Provide the [x, y] coordinate of the cell's center where the given text is located.  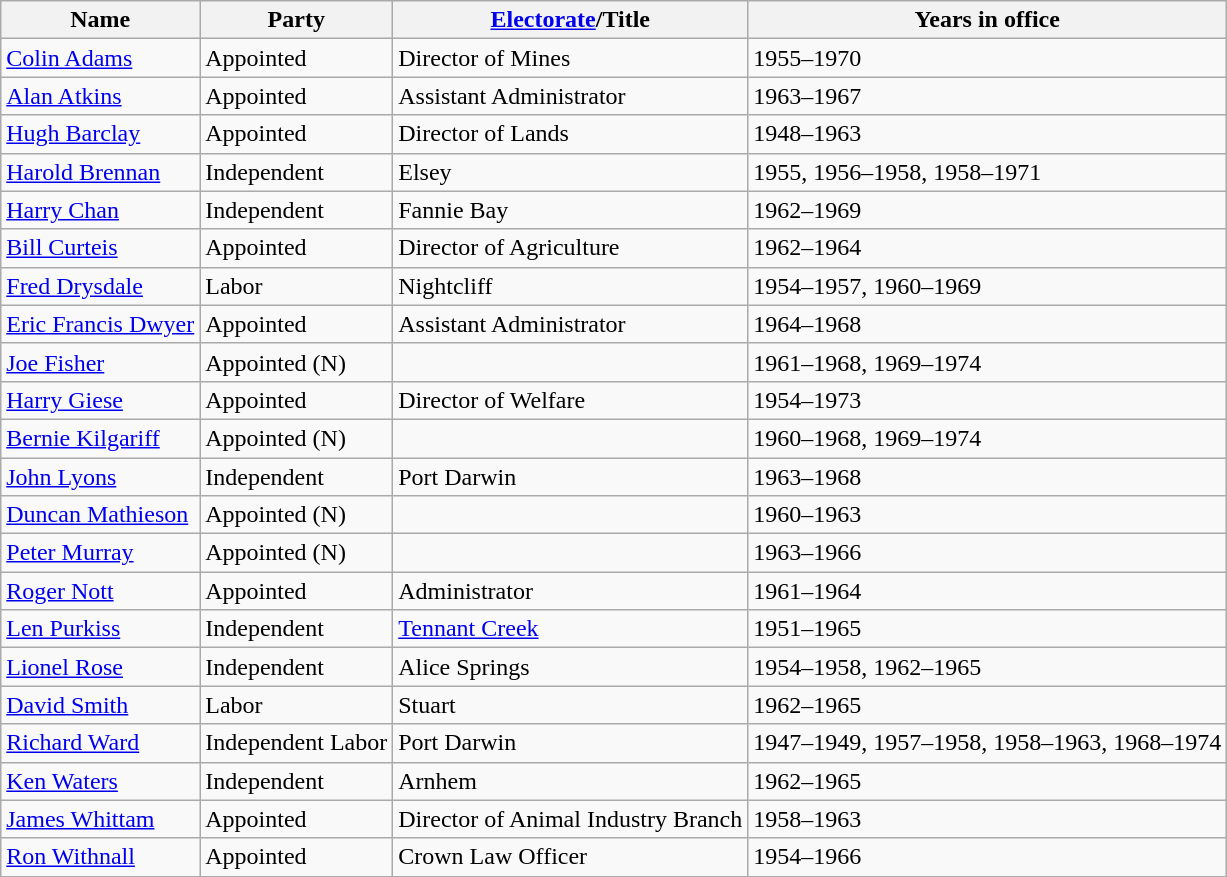
Elsey [570, 172]
1958–1963 [988, 819]
Director of Lands [570, 134]
Director of Mines [570, 58]
Duncan Mathieson [100, 515]
1954–1958, 1962–1965 [988, 667]
Alice Springs [570, 667]
1963–1967 [988, 96]
Crown Law Officer [570, 857]
Lionel Rose [100, 667]
Fannie Bay [570, 210]
David Smith [100, 705]
Richard Ward [100, 743]
Name [100, 20]
1962–1964 [988, 248]
Eric Francis Dwyer [100, 324]
1955–1970 [988, 58]
Years in office [988, 20]
Peter Murray [100, 553]
1960–1968, 1969–1974 [988, 438]
1961–1968, 1969–1974 [988, 362]
Party [296, 20]
Bill Curteis [100, 248]
Colin Adams [100, 58]
1954–1973 [988, 400]
Joe Fisher [100, 362]
Ken Waters [100, 781]
1955, 1956–1958, 1958–1971 [988, 172]
Director of Welfare [570, 400]
Bernie Kilgariff [100, 438]
Alan Atkins [100, 96]
John Lyons [100, 477]
1951–1965 [988, 629]
Electorate/Title [570, 20]
Stuart [570, 705]
1948–1963 [988, 134]
1947–1949, 1957–1958, 1958–1963, 1968–1974 [988, 743]
1962–1969 [988, 210]
Fred Drysdale [100, 286]
1963–1966 [988, 553]
Administrator [570, 591]
Arnhem [570, 781]
1963–1968 [988, 477]
Hugh Barclay [100, 134]
1954–1957, 1960–1969 [988, 286]
Harold Brennan [100, 172]
1961–1964 [988, 591]
James Whittam [100, 819]
Len Purkiss [100, 629]
Harry Chan [100, 210]
Roger Nott [100, 591]
Tennant Creek [570, 629]
1964–1968 [988, 324]
Nightcliff [570, 286]
1954–1966 [988, 857]
Independent Labor [296, 743]
Harry Giese [100, 400]
Ron Withnall [100, 857]
1960–1963 [988, 515]
Director of Animal Industry Branch [570, 819]
Director of Agriculture [570, 248]
